Determine the [X, Y] coordinate at the center of the cell enclosing the given text.  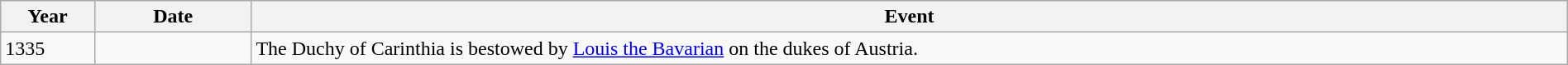
Event [910, 17]
The Duchy of Carinthia is bestowed by Louis the Bavarian on the dukes of Austria. [910, 48]
Date [172, 17]
Year [48, 17]
1335 [48, 48]
